Detect which cell encompasses the target text, then output its (X, Y) center coordinate. 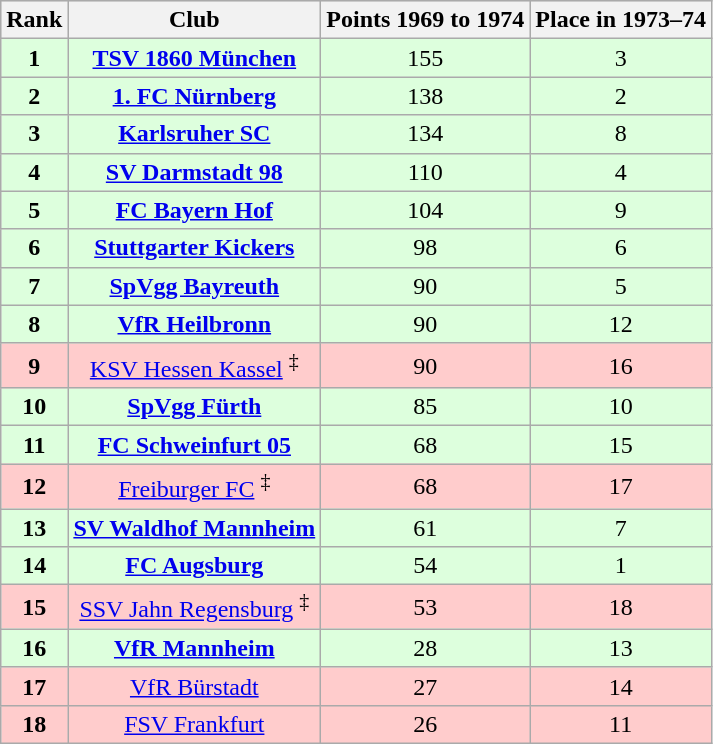
85 (426, 407)
Rank (34, 20)
SpVgg Bayreuth (194, 286)
FSV Frankfurt (194, 724)
1. FC Nürnberg (194, 96)
110 (426, 172)
Place in 1973–74 (621, 20)
Stuttgarter Kickers (194, 248)
98 (426, 248)
28 (426, 648)
SSV Jahn Regensburg ‡ (194, 608)
FC Bayern Hof (194, 210)
53 (426, 608)
SV Waldhof Mannheim (194, 528)
54 (426, 566)
27 (426, 686)
VfR Heilbronn (194, 324)
TSV 1860 München (194, 58)
FC Augsburg (194, 566)
SpVgg Fürth (194, 407)
Karlsruher SC (194, 134)
VfR Bürstadt (194, 686)
Points 1969 to 1974 (426, 20)
Freiburger FC ‡ (194, 486)
138 (426, 96)
Club (194, 20)
KSV Hessen Kassel ‡ (194, 366)
26 (426, 724)
SV Darmstadt 98 (194, 172)
FC Schweinfurt 05 (194, 445)
VfR Mannheim (194, 648)
61 (426, 528)
155 (426, 58)
134 (426, 134)
104 (426, 210)
